Locate the cell with the specified text and output its (x, y) center coordinate. 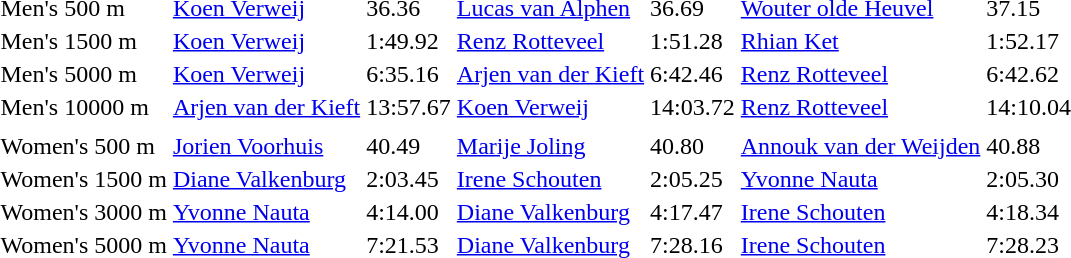
13:57.67 (409, 107)
40.80 (693, 146)
Annouk van der Weijden (860, 146)
6:35.16 (409, 74)
Jorien Voorhuis (266, 146)
4:17.47 (693, 212)
Marije Joling (550, 146)
6:42.46 (693, 74)
1:49.92 (409, 41)
40.49 (409, 146)
4:14.00 (409, 212)
2:05.25 (693, 179)
Rhian Ket (860, 41)
14:03.72 (693, 107)
1:51.28 (693, 41)
2:03.45 (409, 179)
